For the text-containing cell, return its midpoint in [x, y] coordinate format. 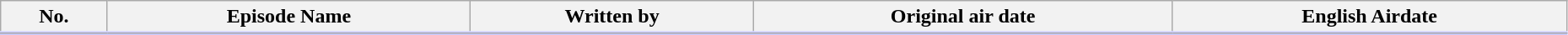
Original air date [963, 17]
Written by [612, 17]
English Airdate [1370, 17]
Episode Name [288, 17]
No. [54, 17]
